From the cell containing the given text, extract its center point as [x, y] coordinate. 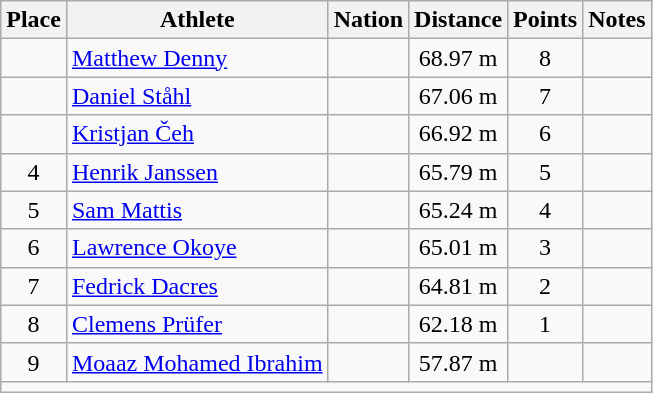
2 [546, 286]
67.06 m [458, 96]
62.18 m [458, 324]
65.01 m [458, 248]
Points [546, 20]
64.81 m [458, 286]
68.97 m [458, 58]
Place [34, 20]
57.87 m [458, 362]
66.92 m [458, 134]
Lawrence Okoye [197, 248]
Daniel Ståhl [197, 96]
Kristjan Čeh [197, 134]
3 [546, 248]
Notes [617, 20]
Matthew Denny [197, 58]
9 [34, 362]
65.79 m [458, 172]
Nation [368, 20]
Moaaz Mohamed Ibrahim [197, 362]
Clemens Prüfer [197, 324]
Athlete [197, 20]
Henrik Janssen [197, 172]
1 [546, 324]
Sam Mattis [197, 210]
Distance [458, 20]
65.24 m [458, 210]
Fedrick Dacres [197, 286]
